For the text-containing cell, return its midpoint in (x, y) coordinate format. 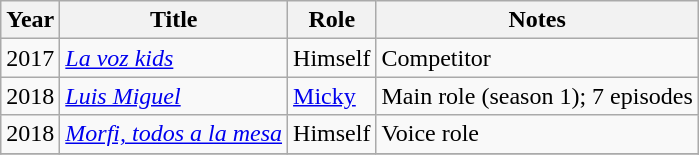
Morfi, todos a la mesa (174, 134)
Notes (537, 20)
2017 (30, 58)
Micky (332, 96)
Competitor (537, 58)
Voice role (537, 134)
Year (30, 20)
Role (332, 20)
Title (174, 20)
Main role (season 1); 7 episodes (537, 96)
Luis Miguel (174, 96)
La voz kids (174, 58)
